Locate the cell with the specified text and output its (x, y) center coordinate. 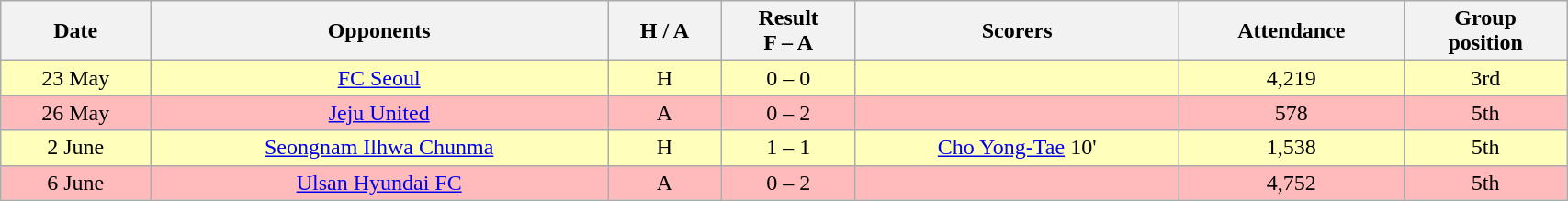
Groupposition (1486, 31)
2 June (75, 148)
1 – 1 (788, 148)
Cho Yong-Tae 10' (1017, 148)
FC Seoul (379, 78)
3rd (1486, 78)
578 (1292, 113)
Scorers (1017, 31)
Attendance (1292, 31)
1,538 (1292, 148)
4,219 (1292, 78)
4,752 (1292, 183)
26 May (75, 113)
6 June (75, 183)
Seongnam Ilhwa Chunma (379, 148)
ResultF – A (788, 31)
Date (75, 31)
Opponents (379, 31)
Jeju United (379, 113)
H / A (665, 31)
Ulsan Hyundai FC (379, 183)
0 – 0 (788, 78)
23 May (75, 78)
